Scan for the cell matching the given text and deliver its [X, Y] coordinate at center. 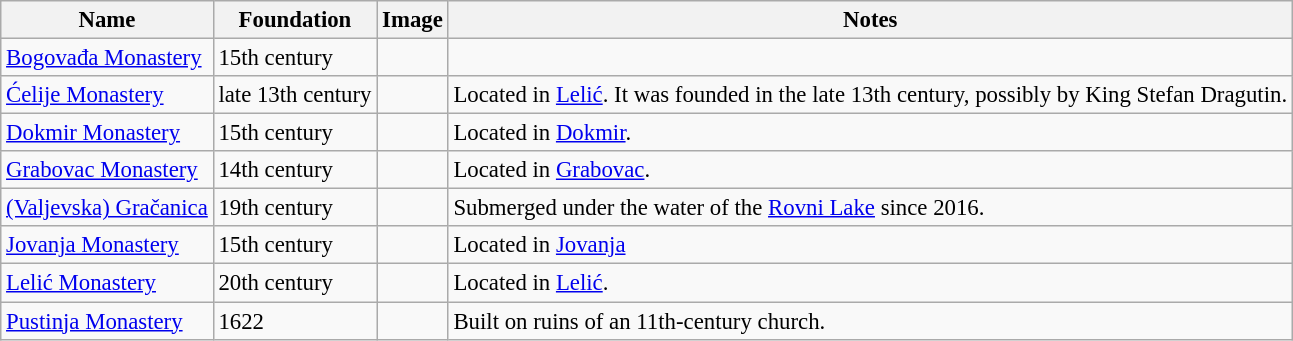
Bogovađa Monastery [107, 58]
Submerged under the water of the Rovni Lake since 2016. [870, 208]
Dokmir Monastery [107, 133]
Pustinja Monastery [107, 321]
Located in Dokmir. [870, 133]
Located in Grabovac. [870, 170]
Ćelije Monastery [107, 95]
Name [107, 20]
14th century [295, 170]
Lelić Monastery [107, 283]
Foundation [295, 20]
Notes [870, 20]
Grabovac Monastery [107, 170]
(Valjevska) Gračanica [107, 208]
late 13th century [295, 95]
1622 [295, 321]
20th century [295, 283]
Located in Lelić. [870, 283]
Image [412, 20]
Built on ruins of an 11th-century church. [870, 321]
19th century [295, 208]
Located in Lelić. It was founded in the late 13th century, possibly by King Stefan Dragutin. [870, 95]
Jovanja Monastery [107, 245]
Located in Jovanja [870, 245]
